From the cell containing the given text, extract its center point as (x, y) coordinate. 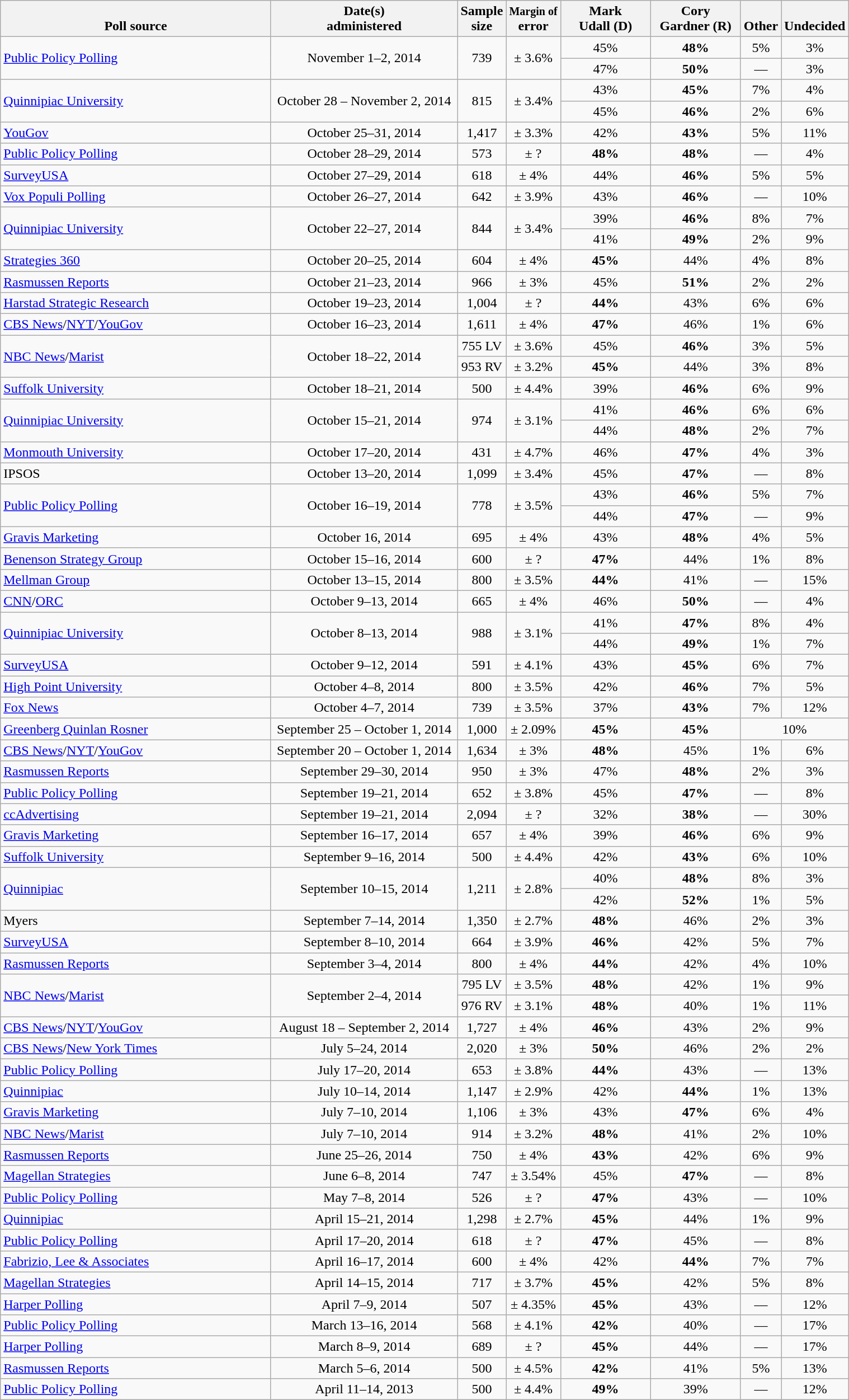
October 26–27, 2014 (364, 196)
664 (482, 942)
Vox Populi Polling (136, 196)
October 16–19, 2014 (364, 505)
2,094 (482, 814)
665 (482, 601)
September 7–14, 2014 (364, 920)
± 2.09% (534, 729)
October 28–29, 2014 (364, 154)
October 25–31, 2014 (364, 133)
1,147 (482, 1091)
March 8–9, 2014 (364, 1347)
April 11–14, 2013 (364, 1389)
431 (482, 452)
October 13–20, 2014 (364, 473)
974 (482, 420)
604 (482, 260)
September 10–15, 2014 (364, 889)
CoryGardner (R) (696, 19)
Mellman Group (136, 580)
507 (482, 1304)
Monmouth University (136, 452)
988 (482, 633)
695 (482, 537)
717 (482, 1282)
September 16–17, 2014 (364, 835)
Benenson Strategy Group (136, 558)
642 (482, 196)
October 9–12, 2014 (364, 665)
Date(s)administered (364, 19)
1,298 (482, 1219)
May 7–8, 2014 (364, 1197)
April 14–15, 2014 (364, 1282)
652 (482, 793)
755 LV (482, 346)
October 4–7, 2014 (364, 708)
657 (482, 835)
591 (482, 665)
April 7–9, 2014 (364, 1304)
1,634 (482, 750)
30% (815, 814)
September 20 – October 1, 2014 (364, 750)
June 25–26, 2014 (364, 1155)
747 (482, 1176)
Other (761, 19)
ccAdvertising (136, 814)
966 (482, 281)
1,211 (482, 889)
750 (482, 1155)
October 4–8, 2014 (364, 687)
568 (482, 1326)
± 4.7% (534, 452)
October 18–21, 2014 (364, 388)
October 18–22, 2014 (364, 356)
October 15–21, 2014 (364, 420)
± 4.35% (534, 1304)
52% (696, 899)
1,004 (482, 303)
± 3.3% (534, 133)
2,020 (482, 1049)
Samplesize (482, 19)
51% (696, 281)
± 3.7% (534, 1282)
1,417 (482, 133)
Myers (136, 920)
Margin oferror (534, 19)
1,727 (482, 1027)
September 8–10, 2014 (364, 942)
CBS News/New York Times (136, 1049)
914 (482, 1134)
37% (605, 708)
15% (815, 580)
Greenberg Quinlan Rosner (136, 729)
April 16–17, 2014 (364, 1261)
± 2.8% (534, 889)
July 5–24, 2014 (364, 1049)
October 9–13, 2014 (364, 601)
1,350 (482, 920)
March 13–16, 2014 (364, 1326)
October 16, 2014 (364, 537)
Undecided (815, 19)
October 21–23, 2014 (364, 281)
High Point University (136, 687)
Fox News (136, 708)
1,000 (482, 729)
October 13–15, 2014 (364, 580)
MarkUdall (D) (605, 19)
September 25 – October 1, 2014 (364, 729)
953 RV (482, 367)
October 22–27, 2014 (364, 228)
September 3–4, 2014 (364, 963)
CNN/ORC (136, 601)
844 (482, 228)
October 8–13, 2014 (364, 633)
June 6–8, 2014 (364, 1176)
653 (482, 1070)
April 15–21, 2014 (364, 1219)
778 (482, 505)
March 5–6, 2014 (364, 1368)
815 (482, 101)
± 3.54% (534, 1176)
526 (482, 1197)
October 27–29, 2014 (364, 175)
IPSOS (136, 473)
32% (605, 814)
Harstad Strategic Research (136, 303)
Fabrizio, Lee & Associates (136, 1261)
October 17–20, 2014 (364, 452)
July 10–14, 2014 (364, 1091)
Strategies 360 (136, 260)
976 RV (482, 1006)
1,106 (482, 1112)
YouGov (136, 133)
November 1–2, 2014 (364, 58)
October 28 – November 2, 2014 (364, 101)
August 18 – September 2, 2014 (364, 1027)
689 (482, 1347)
October 20–25, 2014 (364, 260)
September 9–16, 2014 (364, 857)
October 15–16, 2014 (364, 558)
April 17–20, 2014 (364, 1240)
± 4.5% (534, 1368)
38% (696, 814)
573 (482, 154)
795 LV (482, 985)
September 29–30, 2014 (364, 772)
± 2.9% (534, 1091)
950 (482, 772)
September 2–4, 2014 (364, 995)
October 19–23, 2014 (364, 303)
October 16–23, 2014 (364, 325)
1,611 (482, 325)
July 17–20, 2014 (364, 1070)
Poll source (136, 19)
1,099 (482, 473)
